Detect which cell encompasses the target text, then output its (X, Y) center coordinate. 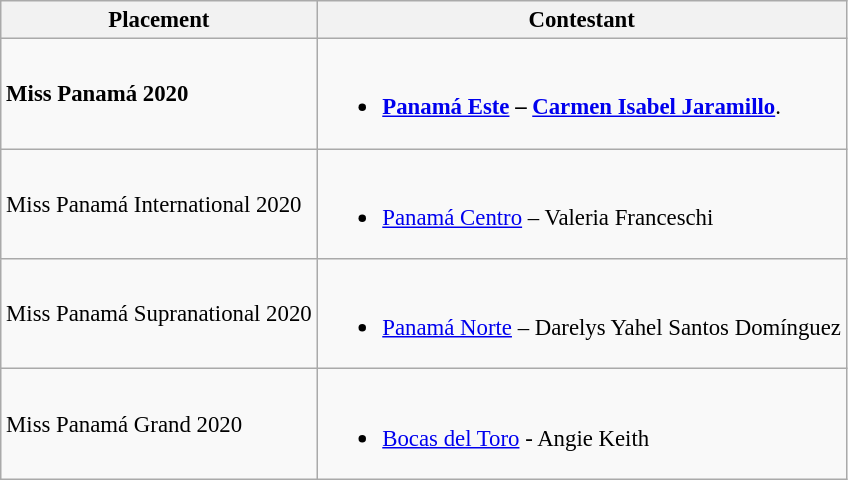
Panamá Norte – Darelys Yahel Santos Domínguez (582, 314)
Miss Panamá International 2020 (159, 204)
Bocas del Toro - Angie Keith (582, 424)
Panamá Centro – Valeria Franceschi (582, 204)
Miss Panamá 2020 (159, 94)
Panamá Este – Carmen Isabel Jaramillo. (582, 94)
Miss Panamá Supranational 2020 (159, 314)
Miss Panamá Grand 2020 (159, 424)
Contestant (582, 20)
Placement (159, 20)
